Search for the cell housing the specified text and yield its (x, y) center coordinate. 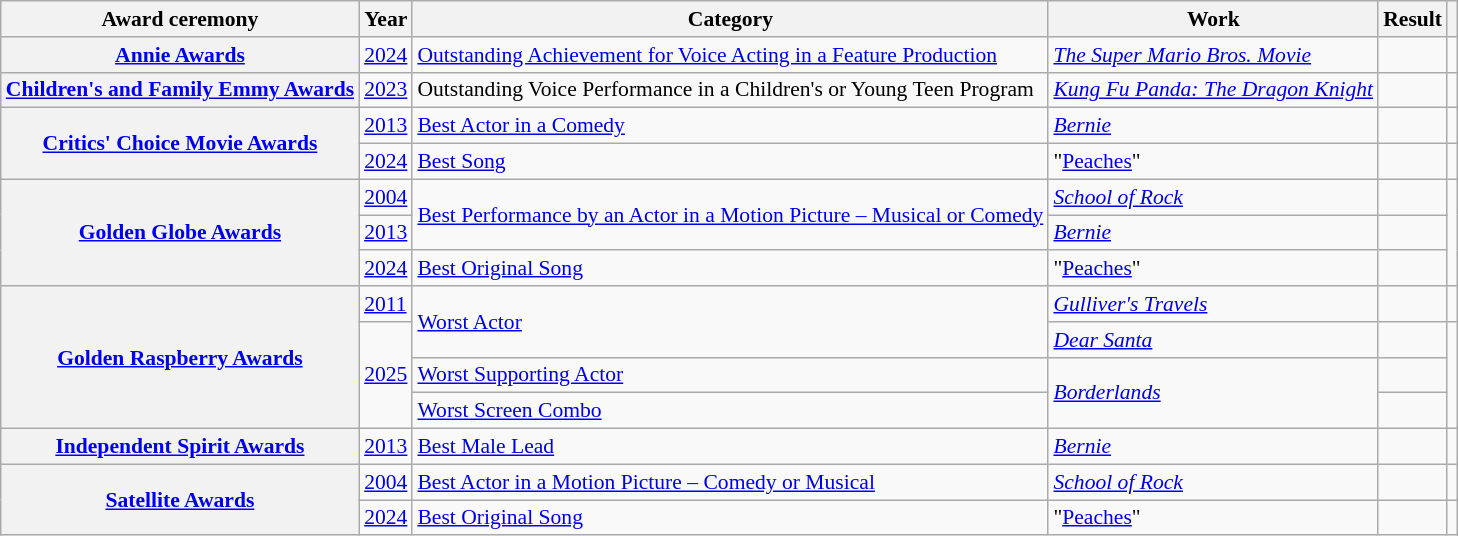
Golden Globe Awards (180, 232)
Year (386, 19)
Best Performance by an Actor in a Motion Picture – Musical or Comedy (730, 214)
Award ceremony (180, 19)
The Super Mario Bros. Movie (1213, 55)
Category (730, 19)
Golden Raspberry Awards (180, 357)
Outstanding Voice Performance in a Children's or Young Teen Program (730, 90)
Best Male Lead (730, 447)
Satellite Awards (180, 500)
Borderlands (1213, 392)
Best Song (730, 162)
Worst Supporting Actor (730, 375)
Children's and Family Emmy Awards (180, 90)
Result (1412, 19)
Gulliver's Travels (1213, 304)
Independent Spirit Awards (180, 447)
Annie Awards (180, 55)
Worst Actor (730, 322)
2023 (386, 90)
2025 (386, 376)
Best Actor in a Motion Picture – Comedy or Musical (730, 482)
Critics' Choice Movie Awards (180, 144)
2011 (386, 304)
Worst Screen Combo (730, 411)
Kung Fu Panda: The Dragon Knight (1213, 90)
Dear Santa (1213, 340)
Work (1213, 19)
Best Actor in a Comedy (730, 126)
Outstanding Achievement for Voice Acting in a Feature Production (730, 55)
